For the text-containing cell, return its midpoint in [X, Y] coordinate format. 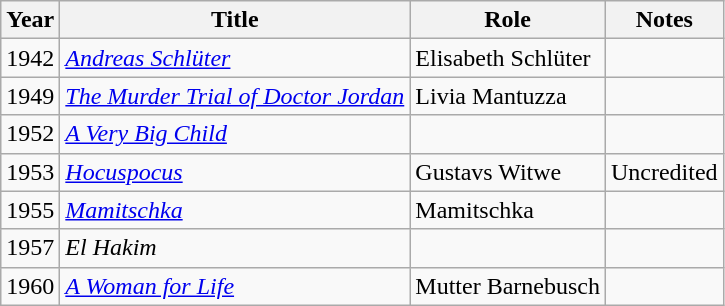
El Hakim [235, 248]
Gustavs Witwe [508, 172]
Mutter Barnebusch [508, 286]
Year [30, 20]
1942 [30, 58]
1952 [30, 134]
Uncredited [664, 172]
Elisabeth Schlüter [508, 58]
Title [235, 20]
Andreas Schlüter [235, 58]
A Woman for Life [235, 286]
1960 [30, 286]
1953 [30, 172]
1957 [30, 248]
Hocuspocus [235, 172]
1955 [30, 210]
Livia Mantuzza [508, 96]
The Murder Trial of Doctor Jordan [235, 96]
A Very Big Child [235, 134]
1949 [30, 96]
Role [508, 20]
Notes [664, 20]
